Return the (x, y) coordinate for the center point of the cell that contains the specified text.  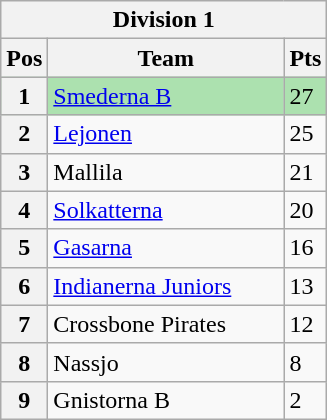
16 (306, 248)
13 (306, 286)
7 (24, 324)
Solkatterna (166, 210)
6 (24, 286)
12 (306, 324)
Lejonen (166, 134)
Pts (306, 58)
27 (306, 96)
Gnistorna B (166, 400)
4 (24, 210)
3 (24, 172)
Nassjo (166, 362)
Smederna B (166, 96)
21 (306, 172)
Team (166, 58)
Pos (24, 58)
9 (24, 400)
1 (24, 96)
Crossbone Pirates (166, 324)
Mallila (166, 172)
5 (24, 248)
Indianerna Juniors (166, 286)
20 (306, 210)
Gasarna (166, 248)
Division 1 (164, 20)
25 (306, 134)
